Detect which cell encompasses the target text, then output its (X, Y) center coordinate. 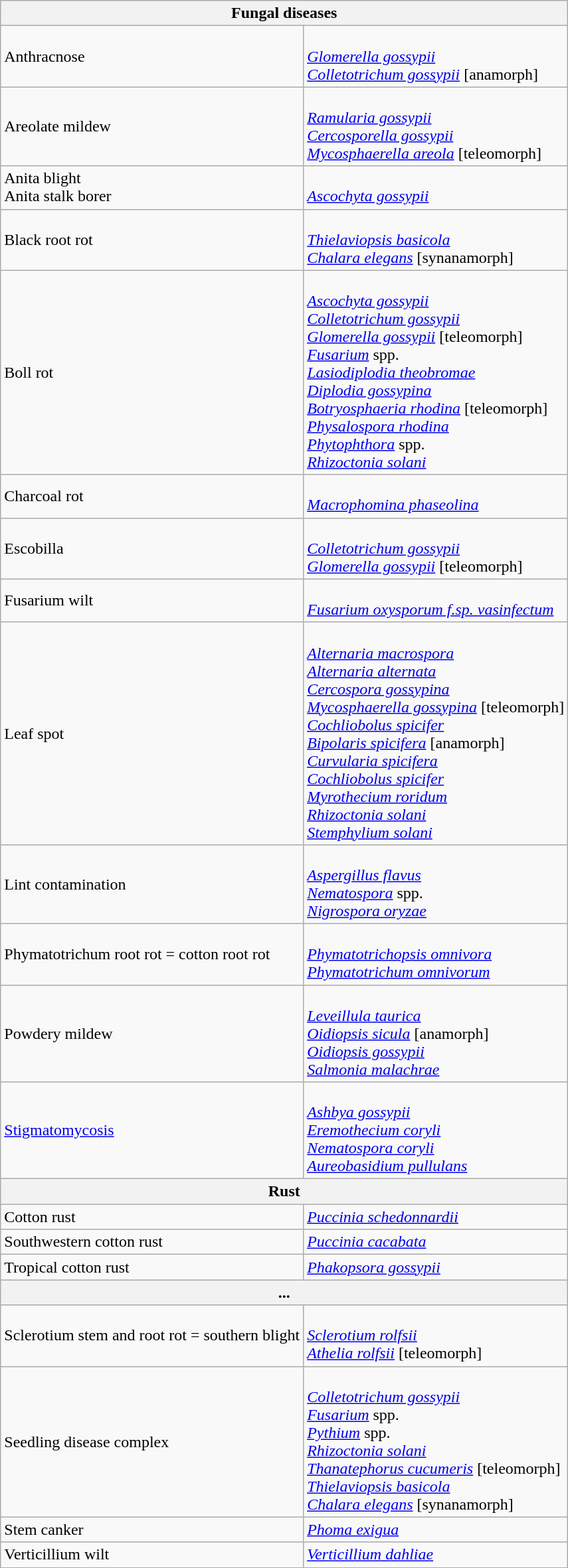
Verticillium wilt (152, 1555)
Anthracnose (152, 56)
Leveillula taurica Oidiopsis sicula [anamorph] Oidiopsis gossypii Salmonia malachrae (436, 1034)
Lint contamination (152, 884)
Aspergillus flavus Nematospora spp. Nigrospora oryzae (436, 884)
Black root rot (152, 240)
Powdery mildew (152, 1034)
Phoma exigua (436, 1529)
Fusarium oxysporum f.sp. vasinfectum (436, 600)
Fusarium wilt (152, 600)
Tropical cotton rust (152, 1267)
Glomerella gossypii Colletotrichum gossypii [anamorph] (436, 56)
Anita blightAnita stalk borer (152, 187)
Puccinia cacabata (436, 1242)
Colletotrichum gossypii Glomerella gossypii [teleomorph] (436, 548)
Fungal diseases (284, 13)
Southwestern cotton rust (152, 1242)
Phakopsora gossypii (436, 1267)
Escobilla (152, 548)
Stem canker (152, 1529)
Areolate mildew (152, 126)
Seedling disease complex (152, 1442)
Phymatotrichum root rot = cotton root rot (152, 954)
Ascochyta gossypii (436, 187)
Boll rot (152, 372)
... (284, 1293)
Phymatotrichopsis omnivora Phymatotrichum omnivorum (436, 954)
Sclerotium rolfsii Athelia rolfsii [teleomorph] (436, 1336)
Rust (284, 1192)
Stigmatomycosis (152, 1131)
Sclerotium stem and root rot = southern blight (152, 1336)
Macrophomina phaseolina (436, 497)
Thielaviopsis basicola Chalara elegans [synanamorph] (436, 240)
Verticillium dahliae (436, 1555)
Leaf spot (152, 733)
Puccinia schedonnardii (436, 1217)
Cotton rust (152, 1217)
Charcoal rot (152, 497)
Ashbya gossypii Eremothecium coryli Nematospora coryli Aureobasidium pullulans (436, 1131)
Ramularia gossypii Cercosporella gossypii Mycosphaerella areola [teleomorph] (436, 126)
